Search for the cell housing the specified text and yield its [X, Y] center coordinate. 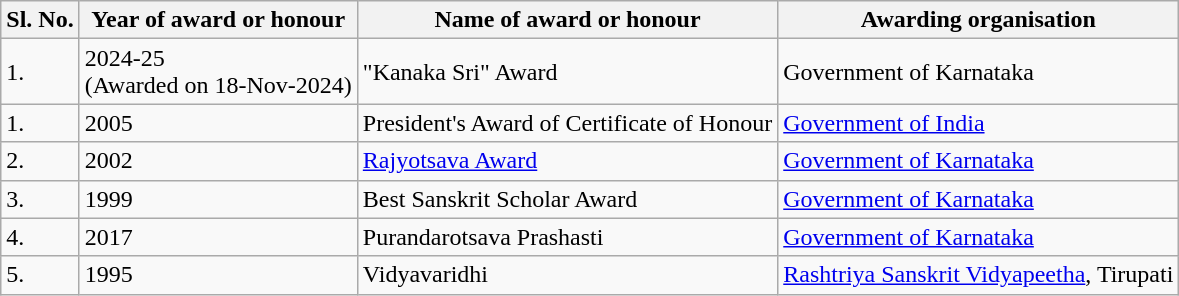
Purandarotsava Prashasti [567, 237]
2024-25(Awarded on 18-Nov-2024) [218, 72]
Sl. No. [40, 20]
5. [40, 275]
Government of India [978, 123]
2. [40, 161]
Rashtriya Sanskrit Vidyapeetha, Tirupati [978, 275]
Best Sanskrit Scholar Award [567, 199]
Awarding organisation [978, 20]
4. [40, 237]
2017 [218, 237]
Year of award or honour [218, 20]
2002 [218, 161]
1999 [218, 199]
1995 [218, 275]
President's Award of Certificate of Honour [567, 123]
Rajyotsava Award [567, 161]
Vidyavaridhi [567, 275]
"Kanaka Sri" Award [567, 72]
3. [40, 199]
2005 [218, 123]
Name of award or honour [567, 20]
